Pinpoint the cell where the given text exists, returning its (X, Y) midpoint coordinate. 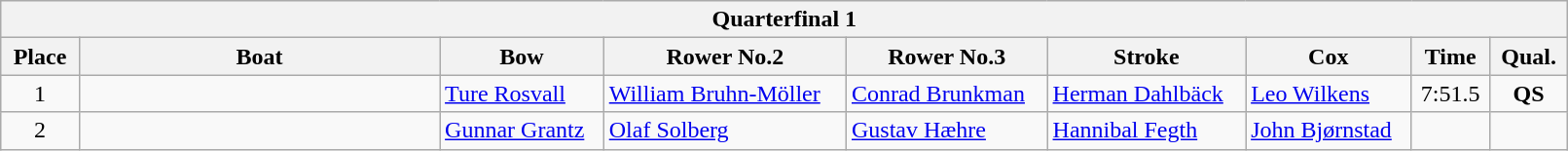
Rower No.3 (946, 57)
Herman Dahlbäck (1147, 94)
William Bruhn-Möller (724, 94)
Ture Rosvall (522, 94)
Gunnar Grantz (522, 131)
Conrad Brunkman (946, 94)
QS (1528, 94)
Quarterfinal 1 (784, 19)
Cox (1329, 57)
Stroke (1147, 57)
Rower No.2 (724, 57)
Qual. (1528, 57)
Leo Wilkens (1329, 94)
Boat (259, 57)
Hannibal Fegth (1147, 131)
2 (40, 131)
1 (40, 94)
Gustav Hæhre (946, 131)
John Bjørnstad (1329, 131)
7:51.5 (1450, 94)
Olaf Solberg (724, 131)
Time (1450, 57)
Bow (522, 57)
Place (40, 57)
